Search for the cell housing the specified text and yield its [X, Y] center coordinate. 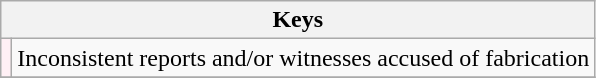
Inconsistent reports and/or witnesses accused of fabrication [304, 58]
Keys [298, 20]
